Determine the (X, Y) coordinate at the center of the cell enclosing the given text.  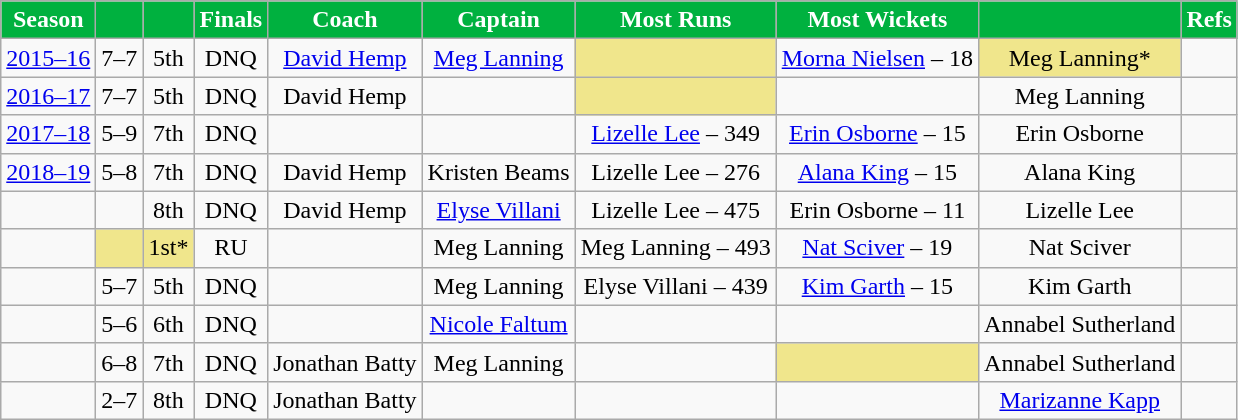
Coach (345, 20)
Most Runs (676, 20)
5–9 (120, 134)
Alana King – 15 (877, 172)
Lizelle Lee – 276 (676, 172)
2018–19 (48, 172)
5–6 (120, 324)
6th (168, 324)
Morna Nielsen – 18 (877, 58)
Kristen Beams (498, 172)
Erin Osborne – 15 (877, 134)
5–8 (120, 172)
Lizelle Lee – 475 (676, 210)
5–7 (120, 286)
Captain (498, 20)
Marizanne Kapp (1080, 400)
Nicole Faltum (498, 324)
2016–17 (48, 96)
2015–16 (48, 58)
RU (231, 248)
Finals (231, 20)
Meg Lanning – 493 (676, 248)
Refs (1209, 20)
Kim Garth – 15 (877, 286)
Nat Sciver (1080, 248)
Meg Lanning* (1080, 58)
Erin Osborne – 11 (877, 210)
Alana King (1080, 172)
Elyse Villani – 439 (676, 286)
Lizelle Lee (1080, 210)
Most Wickets (877, 20)
Season (48, 20)
Lizelle Lee – 349 (676, 134)
6–8 (120, 362)
Erin Osborne (1080, 134)
1st* (168, 248)
2017–18 (48, 134)
Nat Sciver – 19 (877, 248)
2–7 (120, 400)
Kim Garth (1080, 286)
Elyse Villani (498, 210)
